Locate the cell with the specified text and output its [X, Y] center coordinate. 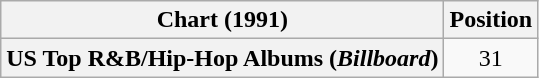
31 [491, 58]
Position [491, 20]
US Top R&B/Hip-Hop Albums (Billboard) [222, 58]
Chart (1991) [222, 20]
